Identify which cell holds the provided text, then report its [X, Y] central coordinate. 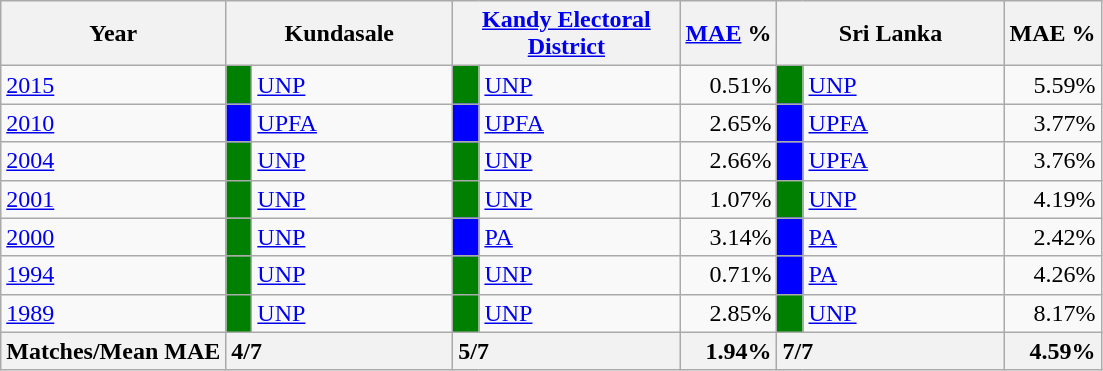
4/7 [340, 351]
4.59% [1052, 351]
3.14% [728, 237]
2.42% [1052, 237]
2010 [114, 123]
2.65% [728, 123]
3.76% [1052, 161]
1.07% [728, 199]
8.17% [1052, 313]
Matches/Mean MAE [114, 351]
Kundasale [340, 34]
5/7 [566, 351]
7/7 [890, 351]
2.85% [728, 313]
4.26% [1052, 275]
2000 [114, 237]
2001 [114, 199]
0.71% [728, 275]
4.19% [1052, 199]
5.59% [1052, 85]
2004 [114, 161]
0.51% [728, 85]
1.94% [728, 351]
1994 [114, 275]
Kandy Electoral District [566, 34]
2.66% [728, 161]
2015 [114, 85]
3.77% [1052, 123]
1989 [114, 313]
Sri Lanka [890, 34]
Year [114, 34]
